For the text-containing cell, return its midpoint in [X, Y] coordinate format. 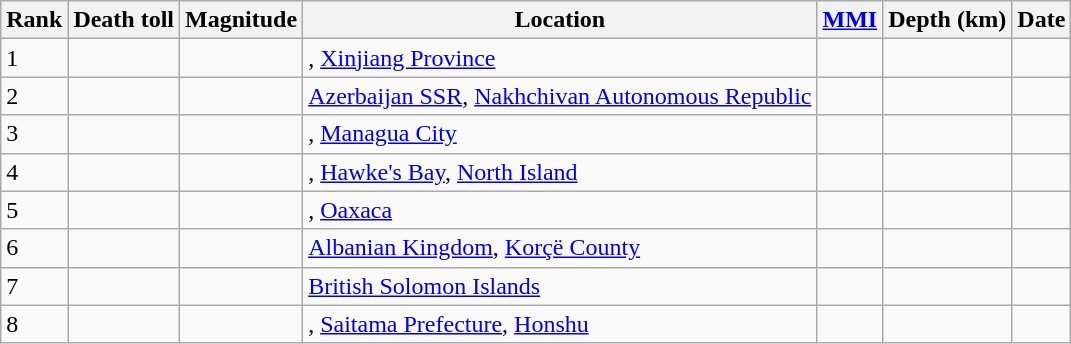
4 [34, 172]
2 [34, 96]
1 [34, 58]
7 [34, 286]
6 [34, 248]
MMI [850, 20]
Depth (km) [948, 20]
, Hawke's Bay, North Island [560, 172]
Location [560, 20]
, Xinjiang Province [560, 58]
British Solomon Islands [560, 286]
Death toll [124, 20]
, Oaxaca [560, 210]
5 [34, 210]
8 [34, 324]
Azerbaijan SSR, Nakhchivan Autonomous Republic [560, 96]
, Managua City [560, 134]
Magnitude [242, 20]
3 [34, 134]
Rank [34, 20]
Date [1042, 20]
Albanian Kingdom, Korçë County [560, 248]
, Saitama Prefecture, Honshu [560, 324]
